Return the (x, y) coordinate for the center point of the cell that contains the specified text.  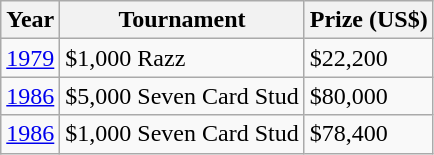
Prize (US$) (368, 20)
$80,000 (368, 96)
$5,000 Seven Card Stud (182, 96)
1979 (30, 58)
$1,000 Seven Card Stud (182, 134)
$1,000 Razz (182, 58)
$78,400 (368, 134)
$22,200 (368, 58)
Tournament (182, 20)
Year (30, 20)
